Determine the [X, Y] coordinate at the center of the cell enclosing the given text.  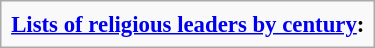
Lists of religious leaders by century: [188, 24]
